Return the [X, Y] coordinate for the center point of the cell that contains the specified text.  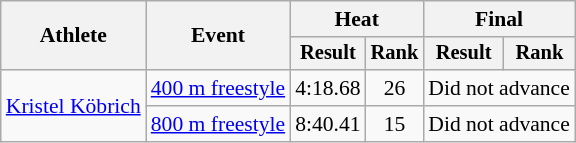
Kristel Köbrich [74, 106]
400 m freestyle [218, 88]
8:40.41 [328, 124]
15 [395, 124]
800 m freestyle [218, 124]
4:18.68 [328, 88]
Event [218, 36]
26 [395, 88]
Athlete [74, 36]
Final [499, 19]
Heat [356, 19]
